Detect which cell encompasses the target text, then output its (X, Y) center coordinate. 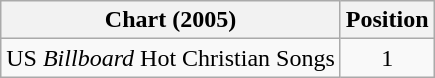
1 (387, 58)
US Billboard Hot Christian Songs (171, 58)
Position (387, 20)
Chart (2005) (171, 20)
